Find where the given text appears and provide that cell's center as (x, y) coordinate. 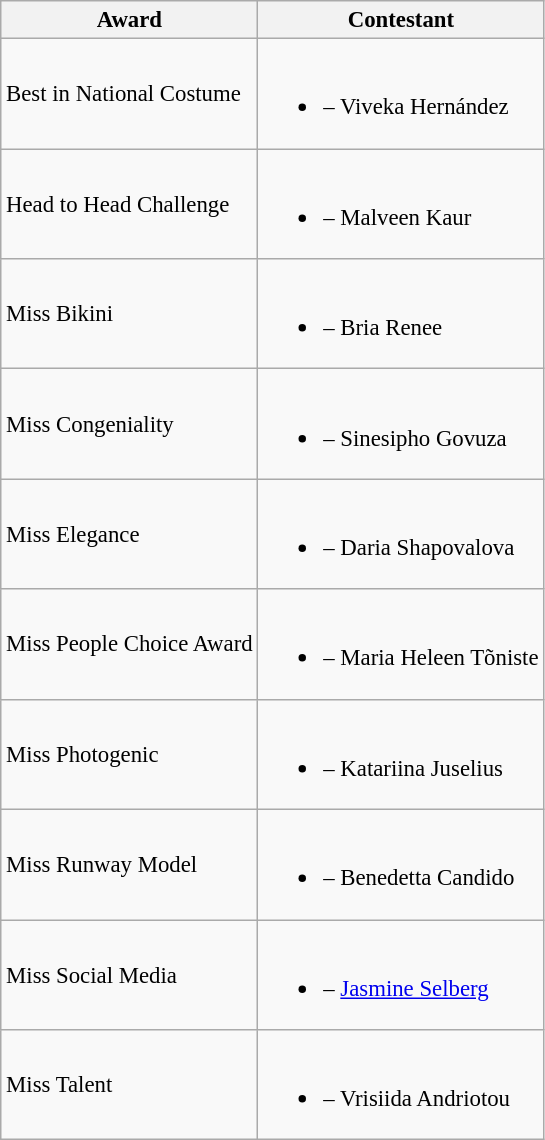
Miss Congeniality (130, 424)
Miss Talent (130, 1085)
– Sinesipho Govuza (401, 424)
Best in National Costume (130, 94)
– Malveen Kaur (401, 204)
Miss Runway Model (130, 865)
Miss People Choice Award (130, 644)
– Katariina Juselius (401, 754)
– Daria Shapovalova (401, 534)
Miss Bikini (130, 314)
Miss Social Media (130, 975)
– Viveka Hernández (401, 94)
– Vrisiida Andriotou (401, 1085)
Miss Photogenic (130, 754)
Miss Elegance (130, 534)
– Bria Renee (401, 314)
– Benedetta Candido (401, 865)
– Maria Heleen Tõniste (401, 644)
Contestant (401, 20)
Head to Head Challenge (130, 204)
Award (130, 20)
– Jasmine Selberg (401, 975)
